Extract the [x, y] coordinate from the center of the cell holding the provided text.  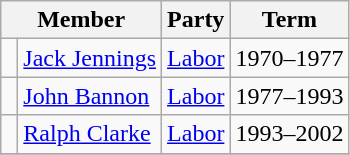
Jack Jennings [90, 58]
1970–1977 [290, 58]
1993–2002 [290, 134]
Member [82, 20]
John Bannon [90, 96]
Term [290, 20]
1977–1993 [290, 96]
Party [196, 20]
Ralph Clarke [90, 134]
